Identify which cell holds the provided text, then report its (x, y) central coordinate. 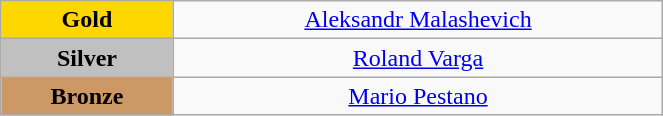
Roland Varga (418, 58)
Aleksandr Malashevich (418, 20)
Bronze (87, 96)
Mario Pestano (418, 96)
Silver (87, 58)
Gold (87, 20)
